Scan for the cell matching the given text and deliver its [X, Y] coordinate at center. 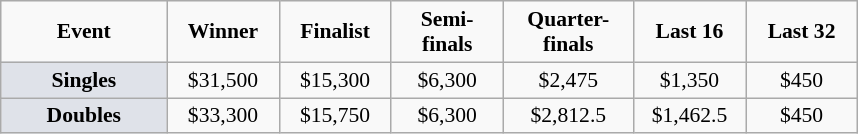
Quarter-finals [568, 32]
Last 32 [802, 32]
$31,500 [223, 80]
Last 16 [689, 32]
Winner [223, 32]
Finalist [335, 32]
Event [84, 32]
Singles [84, 80]
$1,462.5 [689, 116]
Semi-finals [447, 32]
$2,812.5 [568, 116]
$1,350 [689, 80]
$2,475 [568, 80]
$15,750 [335, 116]
Doubles [84, 116]
$33,300 [223, 116]
$15,300 [335, 80]
